Return [X, Y] of the center of cell containing provided text 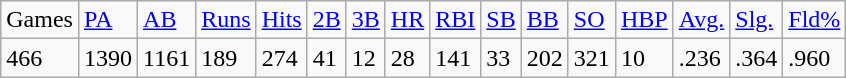
202 [544, 58]
Avg. [702, 20]
.236 [702, 58]
466 [40, 58]
1161 [167, 58]
RBI [456, 20]
28 [407, 58]
HBP [644, 20]
41 [326, 58]
PA [108, 20]
.960 [814, 58]
.364 [756, 58]
HR [407, 20]
3B [366, 20]
SO [592, 20]
12 [366, 58]
141 [456, 58]
Runs [226, 20]
AB [167, 20]
Games [40, 20]
274 [282, 58]
Hits [282, 20]
321 [592, 58]
2B [326, 20]
33 [501, 58]
1390 [108, 58]
Fld% [814, 20]
189 [226, 58]
Slg. [756, 20]
SB [501, 20]
10 [644, 58]
BB [544, 20]
